Search for the cell housing the specified text and yield its (X, Y) center coordinate. 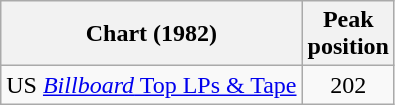
Chart (1982) (152, 34)
Peakposition (348, 34)
US Billboard Top LPs & Tape (152, 85)
202 (348, 85)
